Find where the given text appears and provide that cell's center as [X, Y] coordinate. 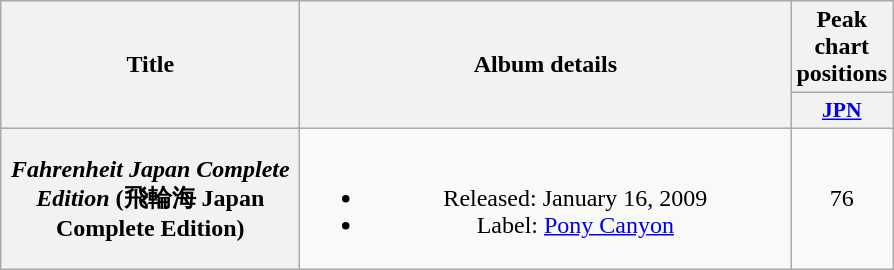
Title [150, 65]
Album details [546, 65]
Fahrenheit Japan Complete Edition (飛輪海 Japan Complete Edition) [150, 198]
76 [842, 198]
Released: January 16, 2009 Label: Pony Canyon [546, 198]
JPN [842, 111]
Peak chart positions [842, 47]
